Return the (X, Y) coordinate for the center point of the cell that contains the specified text.  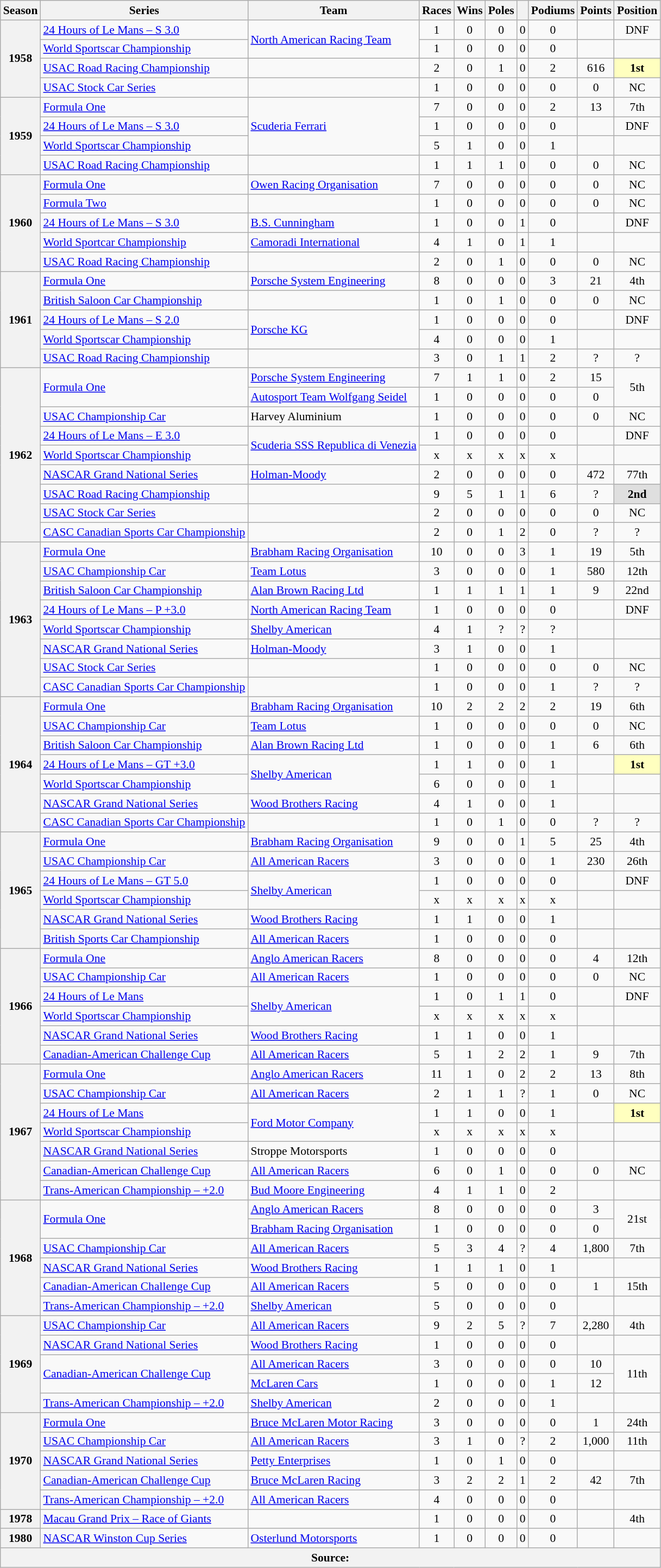
Team (333, 10)
Harvey Aluminium (333, 416)
12 (596, 1384)
24 Hours of Le Mans – GT 5.0 (144, 881)
Podiums (553, 10)
1965 (21, 890)
Wins (470, 10)
Races (437, 10)
Bruce McLaren Racing (333, 1481)
2,280 (596, 1326)
1962 (21, 455)
1967 (21, 1133)
22nd (637, 591)
B.S. Cunningham (333, 223)
Petty Enterprises (333, 1461)
230 (596, 862)
1958 (21, 59)
8th (637, 1074)
Points (596, 10)
1978 (21, 1519)
42 (596, 1481)
24 Hours of Le Mans – E 3.0 (144, 436)
1969 (21, 1364)
21 (596, 281)
McLaren Cars (333, 1384)
2nd (637, 494)
77th (637, 475)
21st (637, 1219)
Owen Racing Organisation (333, 185)
24 Hours of Le Mans – GT +3.0 (144, 765)
1963 (21, 620)
World Sportcar Championship (144, 243)
Series (144, 10)
1968 (21, 1258)
Autosport Team Wolfgang Seidel (333, 397)
24 Hours of Le Mans – S 2.0 (144, 320)
Osterlund Motorsports (333, 1539)
Poles (501, 10)
616 (596, 68)
25 (596, 842)
1959 (21, 136)
NASCAR Winston Cup Series (144, 1539)
1,800 (596, 1248)
Porsche KG (333, 329)
Scuderia SSS Republica di Venezia (333, 445)
24th (637, 1422)
26th (637, 862)
1960 (21, 223)
1,000 (596, 1441)
Camoradi International (333, 243)
Bud Moore Engineering (333, 1190)
1970 (21, 1461)
1964 (21, 764)
1966 (21, 1007)
Season (21, 10)
580 (596, 571)
11 (437, 1074)
British Sports Car Championship (144, 939)
Formula Two (144, 204)
24 Hours of Le Mans – P +3.0 (144, 610)
15th (637, 1287)
Position (637, 10)
1961 (21, 320)
15 (596, 378)
Source: (330, 1558)
Stroppe Motorsports (333, 1152)
472 (596, 475)
Bruce McLaren Motor Racing (333, 1422)
1980 (21, 1539)
Scuderia Ferrari (333, 126)
Macau Grand Prix – Race of Giants (144, 1519)
Ford Motor Company (333, 1123)
